Return the [x, y] coordinate for the center point of the cell that contains the specified text.  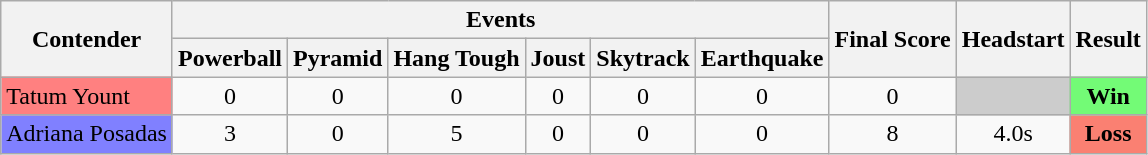
5 [456, 134]
Events [500, 20]
4.0s [1013, 134]
Hang Tough [456, 58]
Skytrack [643, 58]
Win [1108, 96]
Tatum Yount [87, 96]
Loss [1108, 134]
Earthquake [762, 58]
Result [1108, 39]
3 [230, 134]
8 [892, 134]
Final Score [892, 39]
Pyramid [338, 58]
Adriana Posadas [87, 134]
Joust [558, 58]
Powerball [230, 58]
Contender [87, 39]
Headstart [1013, 39]
